Locate the cell with the specified text and output its (x, y) center coordinate. 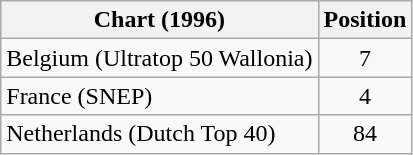
Position (365, 20)
Chart (1996) (160, 20)
France (SNEP) (160, 96)
Netherlands (Dutch Top 40) (160, 134)
Belgium (Ultratop 50 Wallonia) (160, 58)
4 (365, 96)
7 (365, 58)
84 (365, 134)
